Output the (x, y) coordinate of the center of the cell containing the given text.  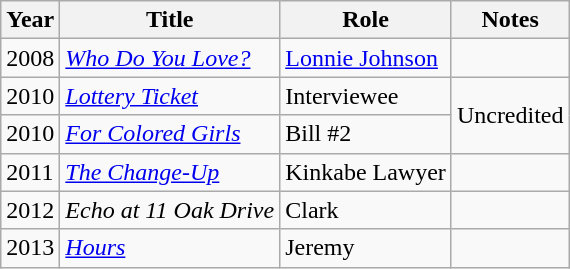
Clark (366, 210)
Hours (170, 248)
Notes (510, 20)
Bill #2 (366, 134)
Kinkabe Lawyer (366, 172)
Lonnie Johnson (366, 58)
2012 (30, 210)
Interviewee (366, 96)
Title (170, 20)
Who Do You Love? (170, 58)
Echo at 11 Oak Drive (170, 210)
Uncredited (510, 115)
2008 (30, 58)
Lottery Ticket (170, 96)
2013 (30, 248)
Role (366, 20)
2011 (30, 172)
For Colored Girls (170, 134)
The Change-Up (170, 172)
Year (30, 20)
Jeremy (366, 248)
